Provide the [x, y] coordinate of the cell's center where the given text is located.  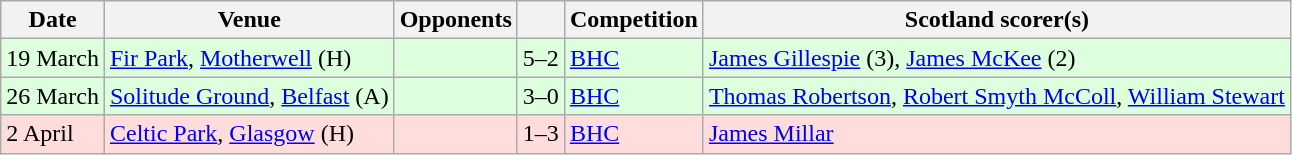
5–2 [540, 58]
26 March [53, 96]
Venue [249, 20]
3–0 [540, 96]
19 March [53, 58]
Competition [634, 20]
2 April [53, 134]
Solitude Ground, Belfast (A) [249, 96]
James Millar [996, 134]
Celtic Park, Glasgow (H) [249, 134]
Fir Park, Motherwell (H) [249, 58]
James Gillespie (3), James McKee (2) [996, 58]
Scotland scorer(s) [996, 20]
Date [53, 20]
Opponents [456, 20]
1–3 [540, 134]
Thomas Robertson, Robert Smyth McColl, William Stewart [996, 96]
